Find where the given text appears and provide that cell's center as [x, y] coordinate. 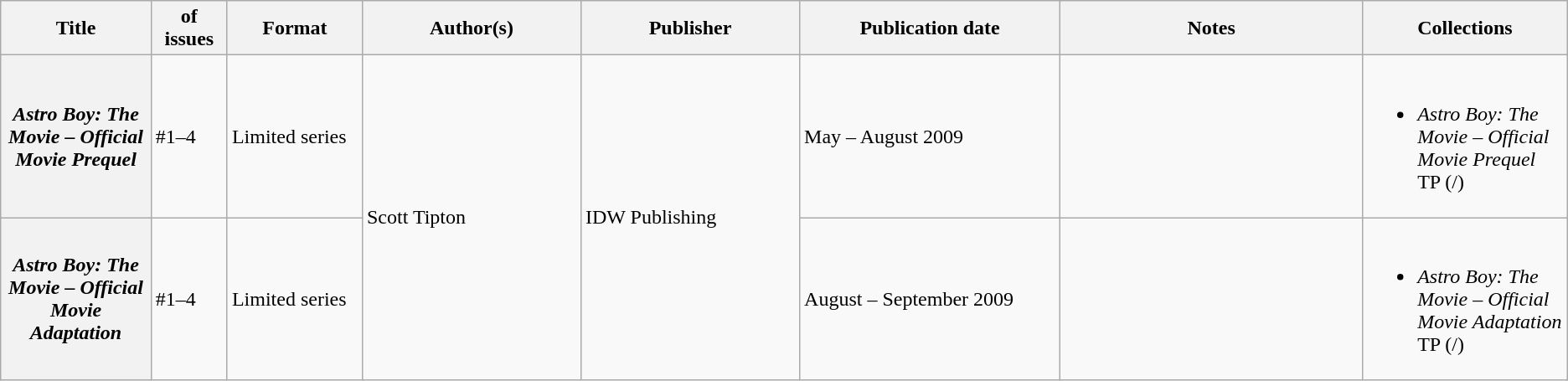
Astro Boy: The Movie – Official Movie Adaptation TP (/) [1466, 299]
August – September 2009 [930, 299]
Title [76, 28]
Publication date [930, 28]
Collections [1466, 28]
May – August 2009 [930, 136]
Publisher [690, 28]
IDW Publishing [690, 218]
of issues [189, 28]
Astro Boy: The Movie – Official Movie Prequel [76, 136]
Scott Tipton [471, 218]
Notes [1211, 28]
Format [295, 28]
Astro Boy: The Movie – Official Movie Adaptation [76, 299]
Astro Boy: The Movie – Official Movie Prequel TP (/) [1466, 136]
Author(s) [471, 28]
